For the text-containing cell, return its midpoint in (X, Y) coordinate format. 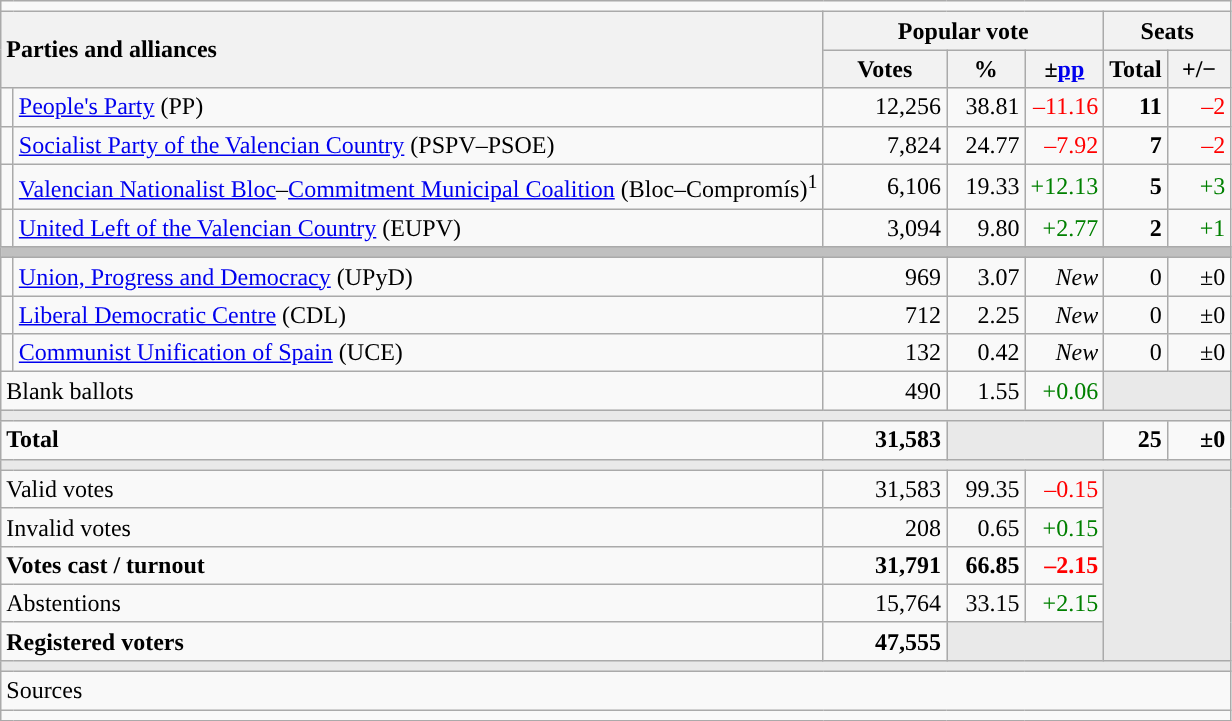
66.85 (986, 565)
Votes cast / turnout (412, 565)
Votes (885, 69)
±pp (1064, 69)
+2.15 (1064, 603)
19.33 (986, 186)
3,094 (885, 228)
9.80 (986, 228)
969 (885, 277)
132 (885, 353)
Sources (616, 691)
12,256 (885, 107)
712 (885, 315)
25 (1136, 440)
1.55 (986, 391)
15,764 (885, 603)
2 (1136, 228)
Communist Unification of Spain (UCE) (418, 353)
+1 (1199, 228)
6,106 (885, 186)
United Left of the Valencian Country (EUPV) (418, 228)
Socialist Party of the Valencian Country (PSPV–PSOE) (418, 145)
+0.06 (1064, 391)
11 (1136, 107)
+2.77 (1064, 228)
Liberal Democratic Centre (CDL) (418, 315)
–7.92 (1064, 145)
Registered voters (412, 641)
Invalid votes (412, 527)
–2.15 (1064, 565)
People's Party (PP) (418, 107)
% (986, 69)
Seats (1168, 31)
Parties and alliances (412, 50)
208 (885, 527)
Valencian Nationalist Bloc–Commitment Municipal Coalition (Bloc–Compromís)1 (418, 186)
3.07 (986, 277)
0.42 (986, 353)
–0.15 (1064, 489)
31,791 (885, 565)
+3 (1199, 186)
33.15 (986, 603)
47,555 (885, 641)
+0.15 (1064, 527)
7,824 (885, 145)
5 (1136, 186)
Popular vote (964, 31)
7 (1136, 145)
490 (885, 391)
Valid votes (412, 489)
Blank ballots (412, 391)
38.81 (986, 107)
99.35 (986, 489)
Abstentions (412, 603)
+/− (1199, 69)
24.77 (986, 145)
2.25 (986, 315)
0.65 (986, 527)
+12.13 (1064, 186)
Union, Progress and Democracy (UPyD) (418, 277)
–11.16 (1064, 107)
